For the text-containing cell, return its midpoint in (X, Y) coordinate format. 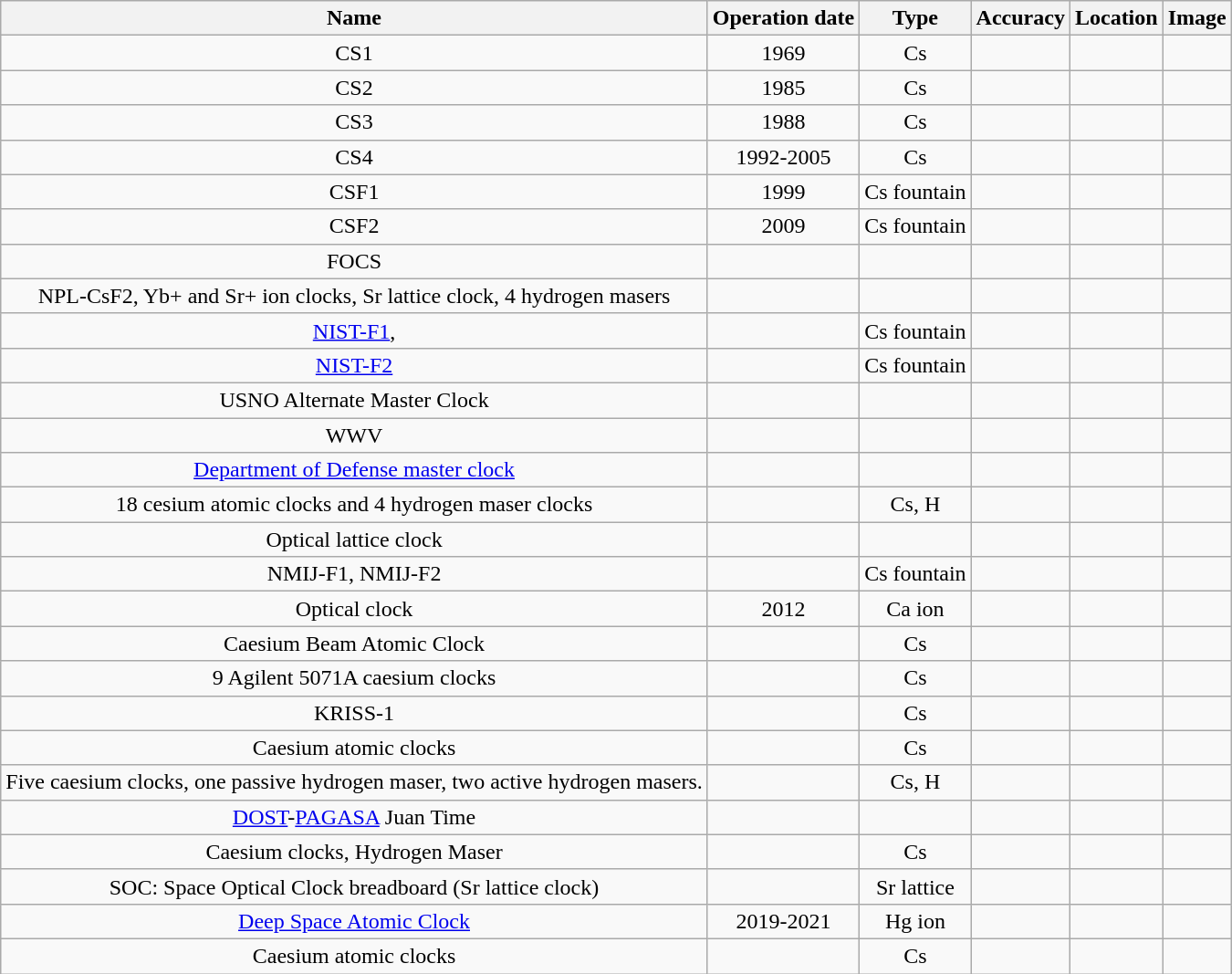
Sr lattice (915, 886)
Operation date (783, 18)
NIST-F2 (354, 365)
CS1 (354, 53)
CS4 (354, 157)
18 cesium atomic clocks and 4 hydrogen maser clocks (354, 505)
1992-2005 (783, 157)
Ca ion (915, 609)
2012 (783, 609)
Deep Space Atomic Clock (354, 921)
WWV (354, 435)
CS2 (354, 88)
SOC: Space Optical Clock breadboard (Sr lattice clock) (354, 886)
CSF1 (354, 192)
Caesium Beam Atomic Clock (354, 644)
USNO Alternate Master Clock (354, 400)
1969 (783, 53)
Optical clock (354, 609)
CS3 (354, 122)
FOCS (354, 261)
NMIJ-F1, NMIJ-F2 (354, 574)
1999 (783, 192)
2019-2021 (783, 921)
DOST-PAGASA Juan Time (354, 817)
Caesium clocks, Hydrogen Maser (354, 852)
1985 (783, 88)
1988 (783, 122)
2009 (783, 226)
NPL-CsF2, Yb+ and Sr+ ion clocks, Sr lattice clock, 4 hydrogen masers (354, 296)
Accuracy (1020, 18)
Department of Defense master clock (354, 470)
Location (1116, 18)
CSF2 (354, 226)
KRISS-1 (354, 713)
Name (354, 18)
NIST-F1, (354, 330)
Type (915, 18)
9 Agilent 5071A caesium clocks (354, 678)
Five caesium clocks, one passive hydrogen maser, two active hydrogen masers. (354, 782)
Hg ion (915, 921)
Optical lattice clock (354, 539)
Image (1197, 18)
